Provide the (x, y) coordinate of the cell's center where the given text is located.  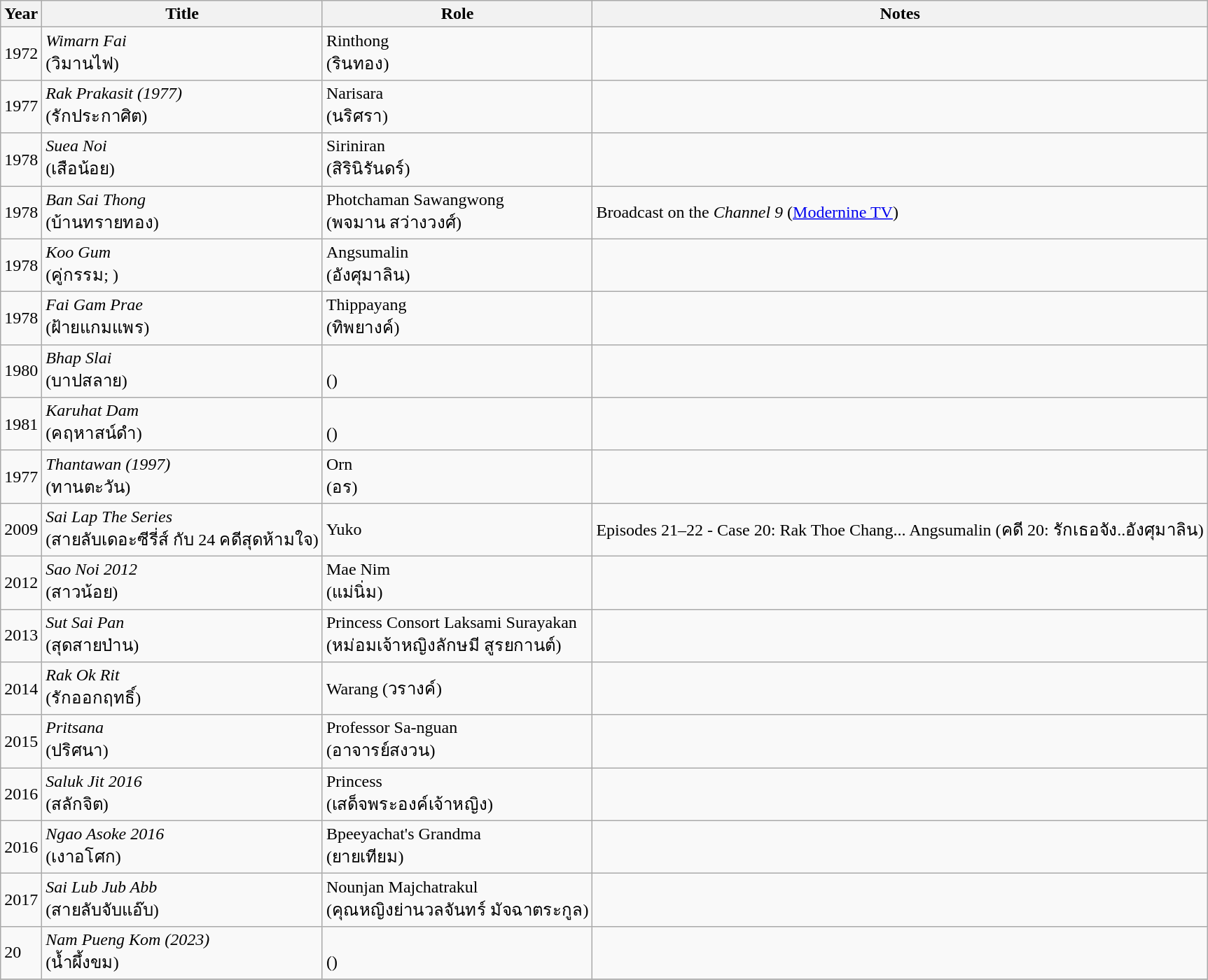
Episodes 21–22 - Case 20: Rak Thoe Chang... Angsumalin (คดี 20: รักเธอจัง..อังศุมาลิน) (900, 530)
Bpeeyachat's Grandma (ยายเทียม) (457, 847)
Ngao Asoke 2016 (เงาอโศก) (182, 847)
1972 (21, 54)
Rak Ok Rit (รักออกฤทธิ์) (182, 689)
Angsumalin (อังศุมาลิน) (457, 265)
Sao Noi 2012 (สาวน้อย) (182, 582)
Rak Prakasit (1977) (รักประกาศิต) (182, 106)
Thippayang (ทิพยางค์) (457, 318)
Sut Sai Pan (สุดสายป่าน) (182, 636)
Suea Noi (เสือน้อย) (182, 160)
Princess (เสด็จพระองค์เจ้าหญิง) (457, 794)
1981 (21, 424)
Koo Gum (คู่กรรม; ) (182, 265)
Role (457, 14)
Narisara (นริศรา) (457, 106)
2017 (21, 900)
Professor Sa-nguan (อาจารย์สงวน) (457, 741)
Nounjan Majchatrakul (คุณหญิงย่านวลจันทร์ มัจฉาตระกูล) (457, 900)
Princess Consort Laksami Surayakan (หม่อมเจ้าหญิงลักษมี สูรยกานต์) (457, 636)
Fai Gam Prae (ฝ้ายแกมแพร) (182, 318)
Mae Nim (แม่นิ่ม) (457, 582)
Nam Pueng Kom (2023) (น้ำผึ้งขม) (182, 953)
Bhap Slai (บาปสลาย) (182, 371)
Broadcast on the Channel 9 (Modernine TV) (900, 213)
Siriniran (สิรินิรันดร์) (457, 160)
2009 (21, 530)
Wimarn Fai (วิมานไฟ) (182, 54)
2015 (21, 741)
1980 (21, 371)
Karuhat Dam (คฤหาสน์ดำ) (182, 424)
Pritsana (ปริศนา) (182, 741)
Rinthong (รินทอง) (457, 54)
Yuko (457, 530)
Ban Sai Thong (บ้านทรายทอง) (182, 213)
Thantawan (1997) (ทานตะวัน) (182, 477)
2012 (21, 582)
Saluk Jit 2016 (สลักจิต) (182, 794)
Orn (อร) (457, 477)
Notes (900, 14)
Sai Lap The Series (สายลับเดอะซีรี่ส์ กับ 24 คดีสุดห้ามใจ) (182, 530)
Sai Lub Jub Abb (สายลับจับแอ๊บ) (182, 900)
Title (182, 14)
20 (21, 953)
2013 (21, 636)
Year (21, 14)
Warang (วรางค์) (457, 689)
2014 (21, 689)
Photchaman Sawangwong (พจมาน สว่างวงศ์) (457, 213)
